Find where the given text appears and provide that cell's center as [x, y] coordinate. 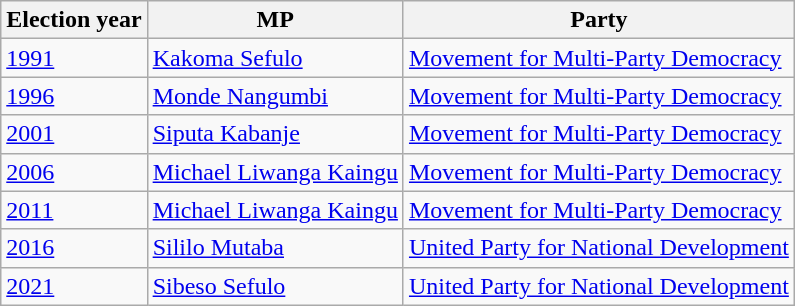
Kakoma Sefulo [275, 58]
Siputa Kabanje [275, 134]
Party [598, 20]
2016 [74, 248]
2011 [74, 210]
1996 [74, 96]
2006 [74, 172]
1991 [74, 58]
2001 [74, 134]
Election year [74, 20]
2021 [74, 286]
Sililo Mutaba [275, 248]
Sibeso Sefulo [275, 286]
MP [275, 20]
Monde Nangumbi [275, 96]
